From the cell containing the given text, extract its center point as [x, y] coordinate. 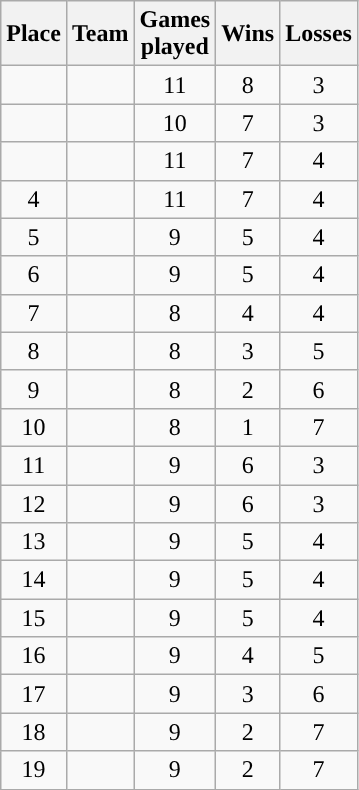
Losses [319, 34]
Gamesplayed [175, 34]
18 [34, 732]
17 [34, 694]
15 [34, 618]
Team [100, 34]
1 [248, 427]
12 [34, 503]
16 [34, 656]
Wins [248, 34]
13 [34, 542]
14 [34, 580]
Place [34, 34]
19 [34, 770]
